Identify which cell holds the provided text, then report its (X, Y) central coordinate. 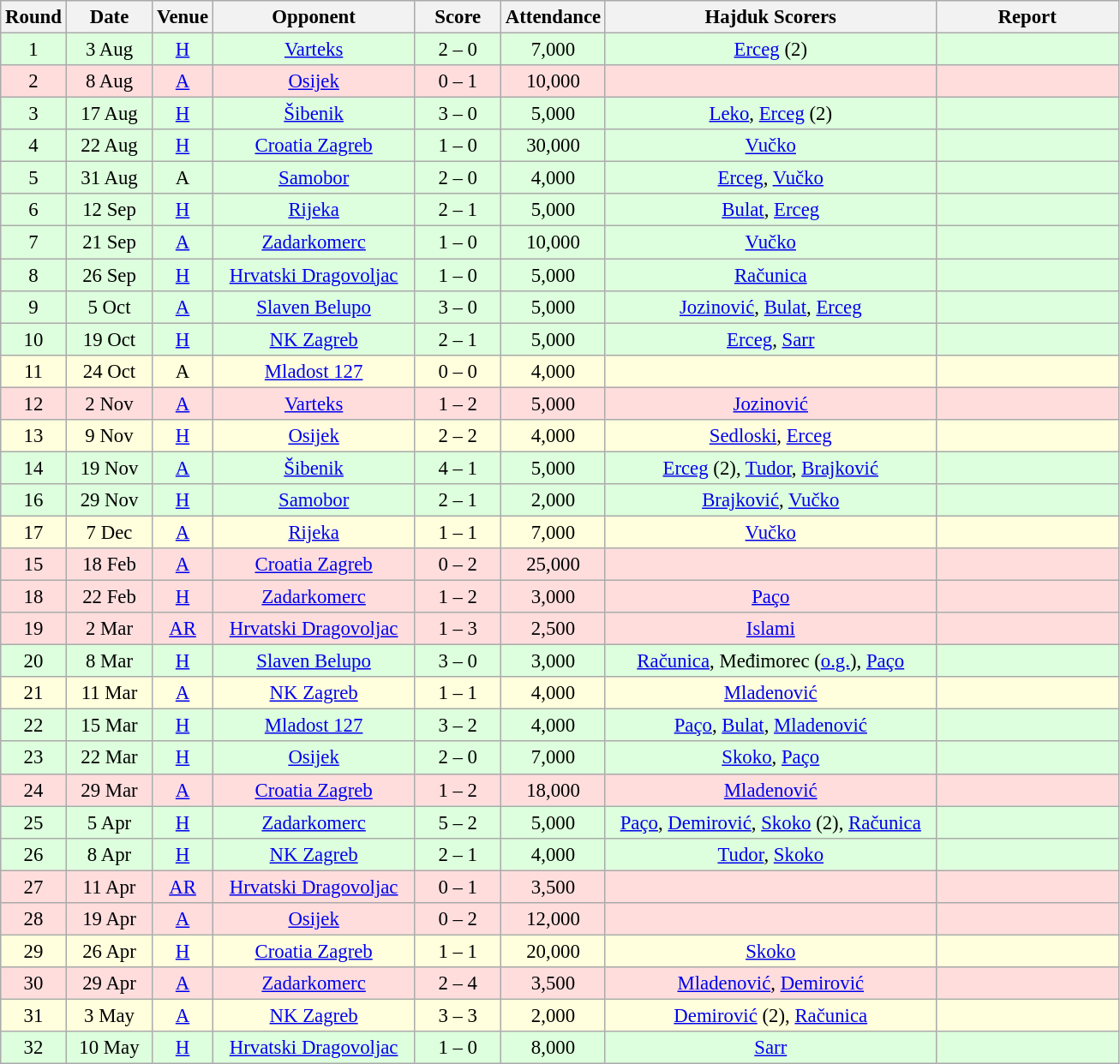
Brajković, Vučko (770, 500)
16 (33, 500)
22 Feb (110, 597)
11 Mar (110, 693)
28 (33, 919)
5 Oct (110, 307)
4 (33, 146)
29 (33, 951)
12,000 (554, 919)
3 Aug (110, 50)
31 (33, 1015)
19 Nov (110, 468)
18 Feb (110, 565)
Erceg (2) (770, 50)
29 Nov (110, 500)
Skoko (770, 951)
12 Sep (110, 210)
2 – 2 (458, 436)
32 (33, 1048)
30,000 (554, 146)
Paço (770, 597)
14 (33, 468)
Score (458, 17)
13 (33, 436)
Erceg, Sarr (770, 339)
23 (33, 758)
0 – 0 (458, 371)
Mladenović, Demirović (770, 983)
9 Nov (110, 436)
Venue (183, 17)
9 (33, 307)
Opponent (314, 17)
1 (33, 50)
Paço, Demirović, Skoko (2), Računica (770, 822)
20 (33, 661)
7 (33, 242)
Bulat, Erceg (770, 210)
8 (33, 275)
Leko, Erceg (2) (770, 114)
3 May (110, 1015)
12 (33, 403)
Tudor, Skoko (770, 854)
17 Aug (110, 114)
2,500 (554, 629)
26 Apr (110, 951)
30 (33, 983)
7 Dec (110, 532)
19 Oct (110, 339)
19 Apr (110, 919)
11 (33, 371)
Računica, Međimorec (o.g.), Paço (770, 661)
24 Oct (110, 371)
29 Mar (110, 790)
26 (33, 854)
3 (33, 114)
29 Apr (110, 983)
26 Sep (110, 275)
21 (33, 693)
22 Aug (110, 146)
Jozinović, Bulat, Erceg (770, 307)
Round (33, 17)
18 (33, 597)
10 May (110, 1048)
Paço, Bulat, Mladenović (770, 726)
10 (33, 339)
8 Apr (110, 854)
2 – 4 (458, 983)
27 (33, 887)
5 – 2 (458, 822)
22 (33, 726)
Računica (770, 275)
15 (33, 565)
24 (33, 790)
8,000 (554, 1048)
5 (33, 178)
31 Aug (110, 178)
20,000 (554, 951)
Date (110, 17)
Sedloski, Erceg (770, 436)
Erceg, Vučko (770, 178)
2 (33, 81)
Erceg (2), Tudor, Brajković (770, 468)
Sarr (770, 1048)
Attendance (554, 17)
21 Sep (110, 242)
25,000 (554, 565)
1 – 3 (458, 629)
4 – 1 (458, 468)
18,000 (554, 790)
2 Mar (110, 629)
Demirović (2), Računica (770, 1015)
15 Mar (110, 726)
5 Apr (110, 822)
6 (33, 210)
Hajduk Scorers (770, 17)
Islami (770, 629)
19 (33, 629)
Jozinović (770, 403)
2 Nov (110, 403)
8 Aug (110, 81)
Report (1027, 17)
22 Mar (110, 758)
8 Mar (110, 661)
25 (33, 822)
11 Apr (110, 887)
17 (33, 532)
Skoko, Paço (770, 758)
3 – 3 (458, 1015)
3 – 2 (458, 726)
